Find where the given text appears and provide that cell's center as [x, y] coordinate. 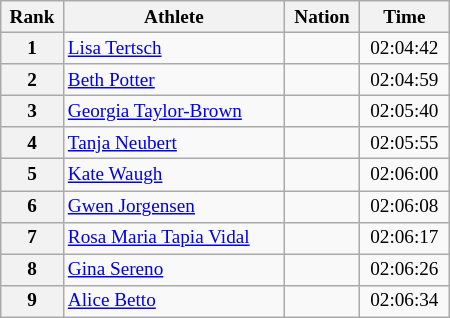
Tanja Neubert [174, 143]
3 [32, 111]
02:06:17 [404, 238]
6 [32, 206]
Georgia Taylor-Brown [174, 111]
5 [32, 175]
Alice Betto [174, 301]
02:06:26 [404, 270]
Gwen Jorgensen [174, 206]
Gina Sereno [174, 270]
02:04:42 [404, 48]
7 [32, 238]
Beth Potter [174, 80]
8 [32, 270]
9 [32, 301]
Rank [32, 17]
Athlete [174, 17]
02:05:55 [404, 143]
Rosa Maria Tapia Vidal [174, 238]
Nation [322, 17]
4 [32, 143]
2 [32, 80]
Kate Waugh [174, 175]
02:05:40 [404, 111]
Time [404, 17]
Lisa Tertsch [174, 48]
02:06:00 [404, 175]
1 [32, 48]
02:04:59 [404, 80]
02:06:34 [404, 301]
02:06:08 [404, 206]
